Search for the cell housing the specified text and yield its [x, y] center coordinate. 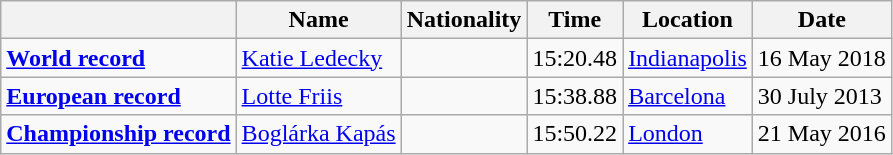
Time [575, 20]
Boglárka Kapás [318, 134]
World record [118, 58]
Date [822, 20]
15:38.88 [575, 96]
15:50.22 [575, 134]
16 May 2018 [822, 58]
Location [688, 20]
21 May 2016 [822, 134]
Lotte Friis [318, 96]
European record [118, 96]
Nationality [464, 20]
London [688, 134]
15:20.48 [575, 58]
Name [318, 20]
Katie Ledecky [318, 58]
30 July 2013 [822, 96]
Championship record [118, 134]
Indianapolis [688, 58]
Barcelona [688, 96]
